Return (x, y) of the center of cell containing provided text 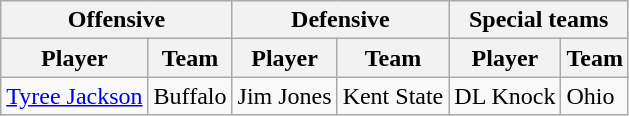
Defensive (340, 20)
Ohio (595, 96)
Jim Jones (284, 96)
Special teams (539, 20)
DL Knock (505, 96)
Tyree Jackson (74, 96)
Offensive (116, 20)
Buffalo (190, 96)
Kent State (393, 96)
